For the text-containing cell, return its midpoint in (X, Y) coordinate format. 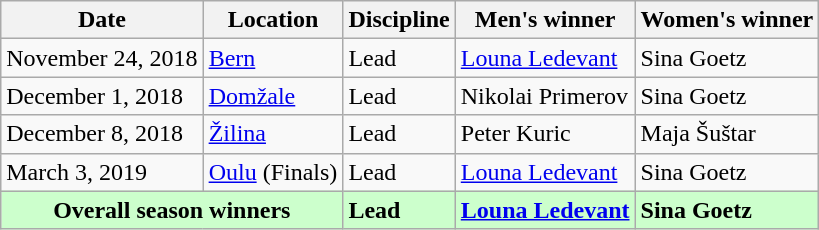
December 1, 2018 (102, 96)
Women's winner (727, 20)
Location (273, 20)
Oulu (Finals) (273, 172)
Date (102, 20)
Nikolai Primerov (545, 96)
Peter Kuric (545, 134)
November 24, 2018 (102, 58)
Overall season winners (172, 210)
Domžale (273, 96)
Maja Šuštar (727, 134)
Discipline (399, 20)
Bern (273, 58)
December 8, 2018 (102, 134)
Žilina (273, 134)
March 3, 2019 (102, 172)
Men's winner (545, 20)
